Return the (X, Y) coordinate for the center point of the cell that contains the specified text.  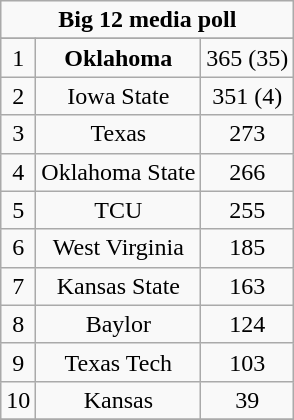
Oklahoma (118, 58)
163 (248, 286)
6 (18, 248)
Big 12 media poll (148, 20)
Oklahoma State (118, 172)
2 (18, 96)
255 (248, 210)
5 (18, 210)
185 (248, 248)
124 (248, 324)
1 (18, 58)
351 (4) (248, 96)
Texas (118, 134)
103 (248, 362)
Baylor (118, 324)
3 (18, 134)
Texas Tech (118, 362)
39 (248, 400)
Iowa State (118, 96)
West Virginia (118, 248)
Kansas (118, 400)
8 (18, 324)
4 (18, 172)
10 (18, 400)
266 (248, 172)
9 (18, 362)
Kansas State (118, 286)
7 (18, 286)
365 (35) (248, 58)
273 (248, 134)
TCU (118, 210)
